Capture the cell that displays the provided text and extract its [x, y] central coordinate. 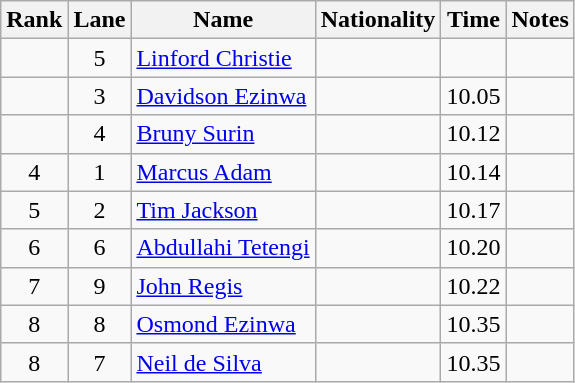
Notes [540, 20]
3 [100, 96]
10.20 [474, 248]
9 [100, 286]
1 [100, 172]
Lane [100, 20]
10.17 [474, 210]
Davidson Ezinwa [223, 96]
Neil de Silva [223, 362]
Abdullahi Tetengi [223, 248]
10.22 [474, 286]
10.14 [474, 172]
Rank [34, 20]
Marcus Adam [223, 172]
Name [223, 20]
Tim Jackson [223, 210]
John Regis [223, 286]
10.12 [474, 134]
Linford Christie [223, 58]
Nationality [378, 20]
Osmond Ezinwa [223, 324]
2 [100, 210]
Time [474, 20]
Bruny Surin [223, 134]
10.05 [474, 96]
